Determine the (x, y) coordinate at the center of the cell enclosing the given text.  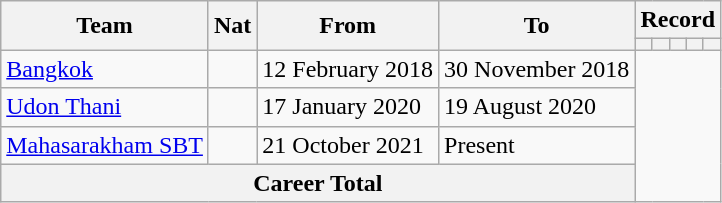
30 November 2018 (537, 69)
19 August 2020 (537, 107)
Team (105, 26)
To (537, 26)
Present (537, 145)
17 January 2020 (348, 107)
Career Total (318, 183)
Udon Thani (105, 107)
Record (678, 20)
From (348, 26)
12 February 2018 (348, 69)
Mahasarakham SBT (105, 145)
Nat (232, 26)
Bangkok (105, 69)
21 October 2021 (348, 145)
